Return [X, Y] of the center of cell containing provided text 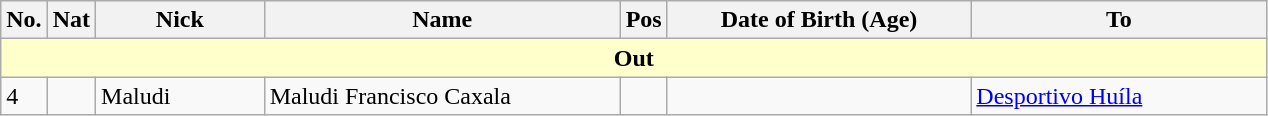
Name [442, 20]
Desportivo Huíla [1119, 96]
Nick [180, 20]
To [1119, 20]
Date of Birth (Age) [819, 20]
Maludi [180, 96]
No. [24, 20]
Nat [71, 20]
4 [24, 96]
Maludi Francisco Caxala [442, 96]
Out [634, 58]
Pos [644, 20]
